Extract the (X, Y) coordinate from the center of the cell holding the provided text.  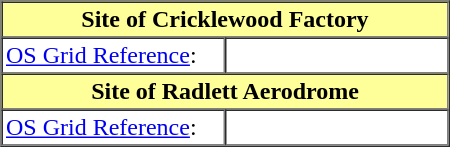
Site of Radlett Aerodrome (226, 92)
Site of Cricklewood Factory (226, 20)
